Pinpoint the cell where the given text exists, returning its [X, Y] midpoint coordinate. 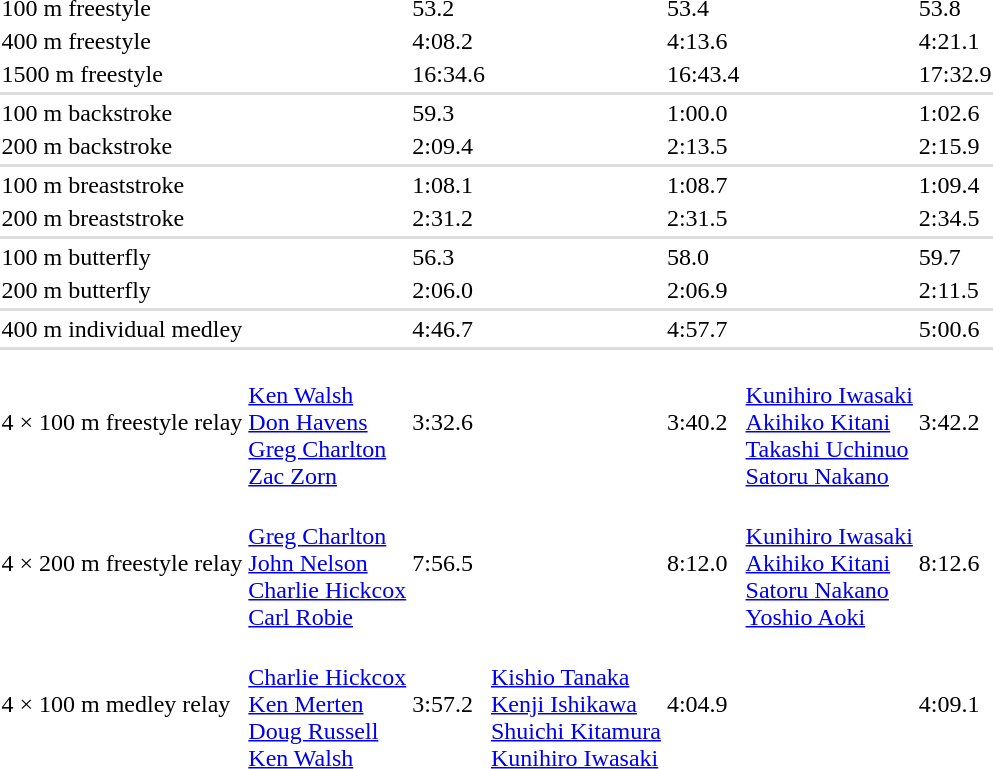
1:09.4 [955, 185]
2:06.9 [703, 290]
59.3 [449, 113]
8:12.6 [955, 563]
7:56.5 [449, 563]
200 m butterfly [122, 290]
4:57.7 [703, 329]
2:11.5 [955, 290]
1:02.6 [955, 113]
5:00.6 [955, 329]
4:46.7 [449, 329]
Ken WalshDon HavensGreg CharltonZac Zorn [328, 422]
16:43.4 [703, 74]
2:13.5 [703, 146]
4:21.1 [955, 41]
8:12.0 [703, 563]
4:13.6 [703, 41]
58.0 [703, 257]
4 × 200 m freestyle relay [122, 563]
4:08.2 [449, 41]
Kunihiro IwasakiAkihiko KitaniSatoru NakanoYoshio Aoki [829, 563]
1500 m freestyle [122, 74]
2:15.9 [955, 146]
56.3 [449, 257]
3:40.2 [703, 422]
100 m butterfly [122, 257]
3:32.6 [449, 422]
Greg CharltonJohn NelsonCharlie HickcoxCarl Robie [328, 563]
200 m backstroke [122, 146]
3:42.2 [955, 422]
200 m breaststroke [122, 218]
2:34.5 [955, 218]
100 m breaststroke [122, 185]
1:00.0 [703, 113]
Kunihiro IwasakiAkihiko KitaniTakashi UchinuoSatoru Nakano [829, 422]
16:34.6 [449, 74]
2:31.5 [703, 218]
2:09.4 [449, 146]
1:08.7 [703, 185]
59.7 [955, 257]
400 m individual medley [122, 329]
1:08.1 [449, 185]
2:06.0 [449, 290]
100 m backstroke [122, 113]
17:32.9 [955, 74]
4 × 100 m freestyle relay [122, 422]
2:31.2 [449, 218]
400 m freestyle [122, 41]
